Determine the [x, y] coordinate at the center of the cell enclosing the given text.  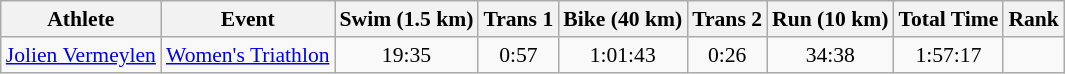
0:26 [727, 55]
Trans 1 [518, 19]
Total Time [949, 19]
Jolien Vermeylen [81, 55]
Event [248, 19]
Athlete [81, 19]
1:57:17 [949, 55]
Run (10 km) [830, 19]
34:38 [830, 55]
19:35 [407, 55]
0:57 [518, 55]
1:01:43 [622, 55]
Women's Triathlon [248, 55]
Bike (40 km) [622, 19]
Swim (1.5 km) [407, 19]
Trans 2 [727, 19]
Rank [1034, 19]
